Identify which cell holds the provided text, then report its (x, y) central coordinate. 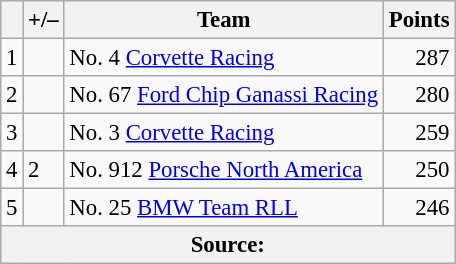
No. 912 Porsche North America (224, 170)
280 (418, 95)
No. 3 Corvette Racing (224, 133)
250 (418, 170)
287 (418, 58)
259 (418, 133)
+/– (44, 20)
No. 25 BMW Team RLL (224, 208)
1 (12, 58)
No. 4 Corvette Racing (224, 58)
5 (12, 208)
246 (418, 208)
Points (418, 20)
No. 67 Ford Chip Ganassi Racing (224, 95)
Team (224, 20)
Source: (228, 245)
4 (12, 170)
3 (12, 133)
